Find where the given text appears and provide that cell's center as (X, Y) coordinate. 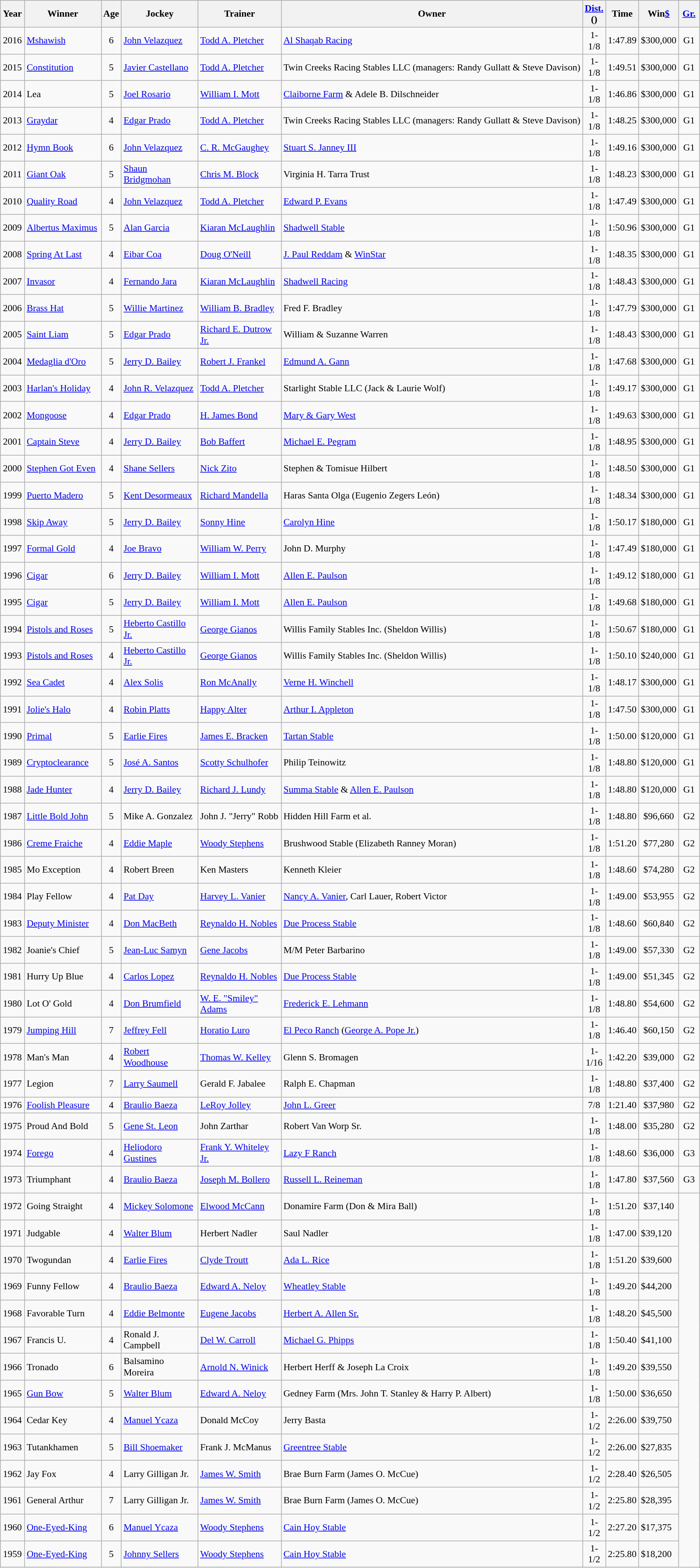
Pat Day (159, 896)
2002 (12, 415)
Judgable (63, 1233)
1:47.00 (623, 1233)
1984 (12, 896)
Graydar (63, 121)
John L. Greer (432, 1105)
1999 (12, 495)
$17,375 (658, 1527)
$77,280 (658, 843)
Tartan Stable (432, 736)
Clyde Troutt (239, 1260)
Robert Van Worp Sr. (432, 1126)
Jockey (159, 14)
Arnold N. Winick (239, 1367)
$45,500 (658, 1314)
1963 (12, 1447)
Age (111, 14)
1:48.35 (623, 255)
1-1/16 (594, 1057)
Albertus Maximus (63, 228)
2016 (12, 40)
Forego (63, 1153)
Jumping Hill (63, 1030)
$51,345 (658, 977)
1976 (12, 1105)
$36,650 (658, 1393)
M/M Peter Barbarino (432, 951)
Favorable Turn (63, 1314)
Mike A. Gonzalez (159, 817)
Brushwood Stable (Elizabeth Ranney Moran) (432, 843)
1:48.17 (623, 683)
Russell L. Reineman (432, 1180)
Virginia H. Tarra Trust (432, 174)
Man's Man (63, 1057)
Sonny Hine (239, 523)
General Arthur (63, 1501)
Michael G. Phipps (432, 1340)
Jean-Luc Samyn (159, 951)
1:21.40 (623, 1105)
1:49.17 (623, 389)
Mongoose (63, 415)
1981 (12, 977)
Formal Gold (63, 549)
Del W. Carroll (239, 1340)
1959 (12, 1554)
$18,200 (658, 1554)
Elwood McCann (239, 1206)
$39,750 (658, 1421)
Herbert A. Allen Sr. (432, 1314)
$27,835 (658, 1447)
Kenneth Kleier (432, 870)
William & Suzanne Warren (432, 335)
Hymn Book (63, 148)
Robin Platts (159, 709)
1975 (12, 1126)
John R. Velazquez (159, 389)
Robert J. Frankel (239, 361)
$39,550 (658, 1367)
2008 (12, 255)
Kent Desormeaux (159, 495)
Shadwell Racing (432, 281)
$39,600 (658, 1260)
1:48.34 (623, 495)
Alex Solis (159, 683)
Don MacBeth (159, 923)
$57,330 (658, 951)
Thomas W. Kelley (239, 1057)
1988 (12, 789)
$44,200 (658, 1287)
1:47.89 (623, 40)
Primal (63, 736)
Joel Rosario (159, 95)
Hidden Hill Farm et al. (432, 817)
Herbert Nadler (239, 1233)
1996 (12, 576)
1:49.16 (623, 148)
Tutankhamen (63, 1447)
Glenn S. Bromagen (432, 1057)
Puerto Madero (63, 495)
7/8 (594, 1105)
2000 (12, 468)
Ron McAnally (239, 683)
1:49.63 (623, 415)
Don Brumfield (159, 1004)
John Zarthar (239, 1126)
Mary & Gary West (432, 415)
1974 (12, 1153)
Donamire Farm (Don & Mira Ball) (432, 1206)
1983 (12, 923)
Winner (63, 14)
1:48.00 (623, 1126)
2:28.40 (623, 1474)
Johnny Sellers (159, 1554)
1970 (12, 1260)
Ralph E. Chapman (432, 1084)
2010 (12, 201)
1:46.40 (623, 1030)
Edmund A. Gann (432, 361)
Haras Santa Olga (Eugenio Zegers León) (432, 495)
Michael E. Pegram (432, 442)
1998 (12, 523)
El Peco Ranch (George A. Pope Jr.) (432, 1030)
1989 (12, 763)
John D. Murphy (432, 549)
James E. Bracken (239, 736)
Eddie Maple (159, 843)
Gun Bow (63, 1393)
Robert Breen (159, 870)
1978 (12, 1057)
1:47.68 (623, 361)
Year (12, 14)
Edward P. Evans (432, 201)
1980 (12, 1004)
John J. "Jerry" Robb (239, 817)
$37,140 (658, 1206)
Jerry Basta (432, 1421)
1993 (12, 656)
1972 (12, 1206)
2006 (12, 308)
Frank J. McManus (239, 1447)
1:50.17 (623, 523)
1965 (12, 1393)
1973 (12, 1180)
$54,600 (658, 1004)
1:46.86 (623, 95)
Brass Hat (63, 308)
1:48.95 (623, 442)
1985 (12, 870)
Richard E. Dutrow Jr. (239, 335)
Quality Road (63, 201)
Claiborne Farm & Adele B. Dilschneider (432, 95)
Little Bold John (63, 817)
Gr. (689, 14)
Spring At Last (63, 255)
José A. Santos (159, 763)
1986 (12, 843)
Funny Fellow (63, 1287)
Gerald F. Jabalee (239, 1084)
Alan Garcia (159, 228)
1:48.25 (623, 121)
Bill Shoemaker (159, 1447)
$37,400 (658, 1084)
Al Shaqab Racing (432, 40)
2005 (12, 335)
Ada L. Rice (432, 1260)
Larry Saumell (159, 1084)
1:50.40 (623, 1340)
Willie Martinez (159, 308)
Happy Alter (239, 709)
Eddie Belmonte (159, 1314)
Stephen & Tomisue Hilbert (432, 468)
Gene St. Leon (159, 1126)
1:50.10 (623, 656)
Legion (63, 1084)
Horatio Luro (239, 1030)
Cryptoclearance (63, 763)
Donald McCoy (239, 1421)
$37,560 (658, 1180)
1971 (12, 1233)
Joseph M. Bollero (239, 1180)
Balsamino Moreira (159, 1367)
Triumphant (63, 1180)
1961 (12, 1501)
1:48.20 (623, 1314)
Twogundan (63, 1260)
$60,150 (658, 1030)
$28,395 (658, 1501)
Frederick E. Lehmann (432, 1004)
2004 (12, 361)
Heliodoro Gustines (159, 1153)
Jeffrey Fell (159, 1030)
Cedar Key (63, 1421)
Saint Liam (63, 335)
1:50.67 (623, 629)
Stephen Got Even (63, 468)
$96,660 (658, 817)
Lazy F Ranch (432, 1153)
Eibar Coa (159, 255)
Nick Zito (239, 468)
$39,000 (658, 1057)
2001 (12, 442)
Nancy A. Vanier, Carl Lauer, Robert Victor (432, 896)
Proud And Bold (63, 1126)
2003 (12, 389)
$60,840 (658, 923)
Deputy Minister (63, 923)
Jay Fox (63, 1474)
Carlos Lopez (159, 977)
C. R. McGaughey (239, 148)
Foolish Pleasure (63, 1105)
$41,100 (658, 1340)
William W. Perry (239, 549)
$36,000 (658, 1153)
2007 (12, 281)
1967 (12, 1340)
Joe Bravo (159, 549)
H. James Bond (239, 415)
Herbert Herff & Joseph La Croix (432, 1367)
Play Fellow (63, 896)
1960 (12, 1527)
Medaglia d'Oro (63, 361)
$35,280 (658, 1126)
$39,120 (658, 1233)
Mickey Solomone (159, 1206)
Francis U. (63, 1340)
Javier Castellano (159, 67)
1:50.96 (623, 228)
Greentree Stable (432, 1447)
Giant Oak (63, 174)
Starlight Stable LLC (Jack & Laurie Wolf) (432, 389)
Fernando Jara (159, 281)
Lea (63, 95)
Bob Baffert (239, 442)
Time (623, 14)
2014 (12, 95)
J. Paul Reddam & WinStar (432, 255)
$37,980 (658, 1105)
Creme Fraiche (63, 843)
1977 (12, 1084)
1994 (12, 629)
Shaun Bridgmohan (159, 174)
1:42.20 (623, 1057)
1982 (12, 951)
Harvey L. Vanier (239, 896)
2009 (12, 228)
1:49.51 (623, 67)
1990 (12, 736)
Carolyn Hine (432, 523)
Summa Stable & Allen E. Paulson (432, 789)
Gene Jacobs (239, 951)
Shadwell Stable (432, 228)
Invasor (63, 281)
$74,280 (658, 870)
1987 (12, 817)
1968 (12, 1314)
Philip Teinowitz (432, 763)
Verne H. Winchell (432, 683)
1979 (12, 1030)
1:47.80 (623, 1180)
Arthur I. Appleton (432, 709)
1991 (12, 709)
$240,000 (658, 656)
Jolie's Halo (63, 709)
Saul Nadler (432, 1233)
Captain Steve (63, 442)
William B. Bradley (239, 308)
1995 (12, 602)
Lot O' Gold (63, 1004)
Constitution (63, 67)
Robert Woodhouse (159, 1057)
1969 (12, 1287)
Harlan's Holiday (63, 389)
$26,505 (658, 1474)
1964 (12, 1421)
2:27.20 (623, 1527)
Fred F. Bradley (432, 308)
Win$ (658, 14)
1992 (12, 683)
Richard J. Lundy (239, 789)
Chris M. Block (239, 174)
1:49.68 (623, 602)
1:48.23 (623, 174)
Frank Y. Whiteley Jr. (239, 1153)
Sea Cadet (63, 683)
Owner (432, 14)
Trainer (239, 14)
Doug O'Neill (239, 255)
W. E. "Smiley" Adams (239, 1004)
1966 (12, 1367)
2015 (12, 67)
Scotty Schulhofer (239, 763)
1997 (12, 549)
Jade Hunter (63, 789)
2012 (12, 148)
1:48.50 (623, 468)
Ken Masters (239, 870)
1:47.50 (623, 709)
2011 (12, 174)
$53,955 (658, 896)
Stuart S. Janney III (432, 148)
Tronado (63, 1367)
Gedney Farm (Mrs. John T. Stanley & Harry P. Albert) (432, 1393)
Mshawish (63, 40)
1:49.12 (623, 576)
1:47.79 (623, 308)
Wheatley Stable (432, 1287)
Mo Exception (63, 870)
LeRoy Jolley (239, 1105)
Eugene Jacobs (239, 1314)
Dist.() (594, 14)
Going Straight (63, 1206)
Skip Away (63, 523)
Hurry Up Blue (63, 977)
Joanie's Chief (63, 951)
2013 (12, 121)
Richard Mandella (239, 495)
Ronald J. Campbell (159, 1340)
1962 (12, 1474)
Shane Sellers (159, 468)
